Provide the (X, Y) coordinate of the cell's center where the given text is located.  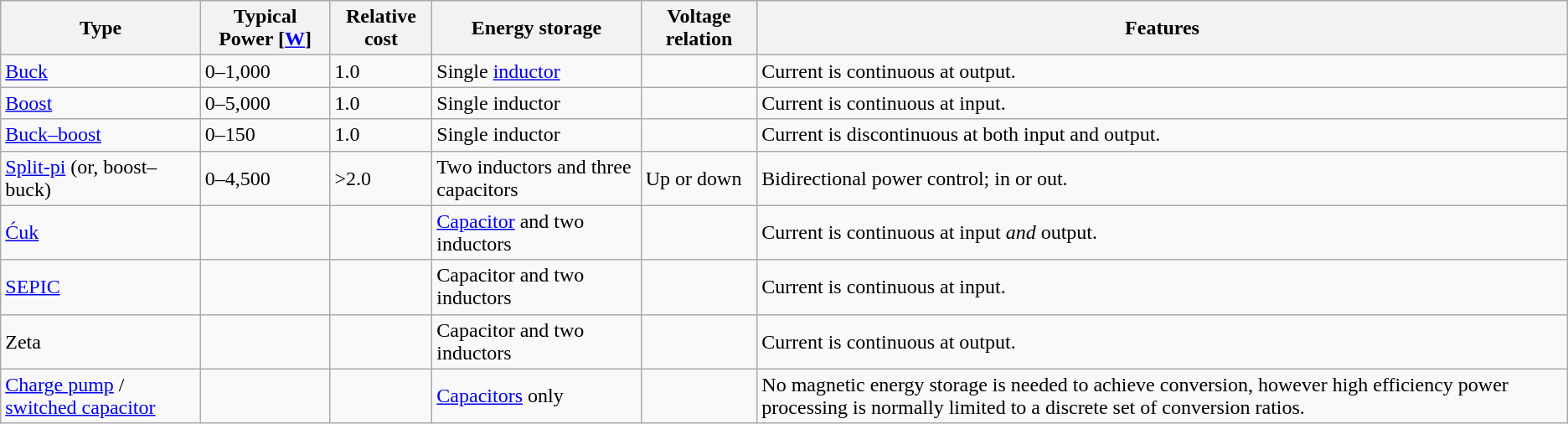
Features (1163, 28)
Energy storage (536, 28)
Buck (101, 71)
SEPIC (101, 287)
Relative cost (381, 28)
Voltage relation (699, 28)
Current is continuous at input and output. (1163, 233)
Up or down (699, 178)
Zeta (101, 342)
Boost (101, 103)
Capacitors only (536, 396)
0–150 (265, 135)
0–5,000 (265, 103)
Ćuk (101, 233)
>2.0 (381, 178)
0–1,000 (265, 71)
Typical Power [W] (265, 28)
0–4,500 (265, 178)
Charge pump / switched capacitor (101, 396)
Split-pi (or, boost–buck) (101, 178)
Two inductors and three capacitors (536, 178)
Type (101, 28)
Current is discontinuous at both input and output. (1163, 135)
Bidirectional power control; in or out. (1163, 178)
Buck–boost (101, 135)
